Return the (x, y) coordinate for the center point of the cell that contains the specified text.  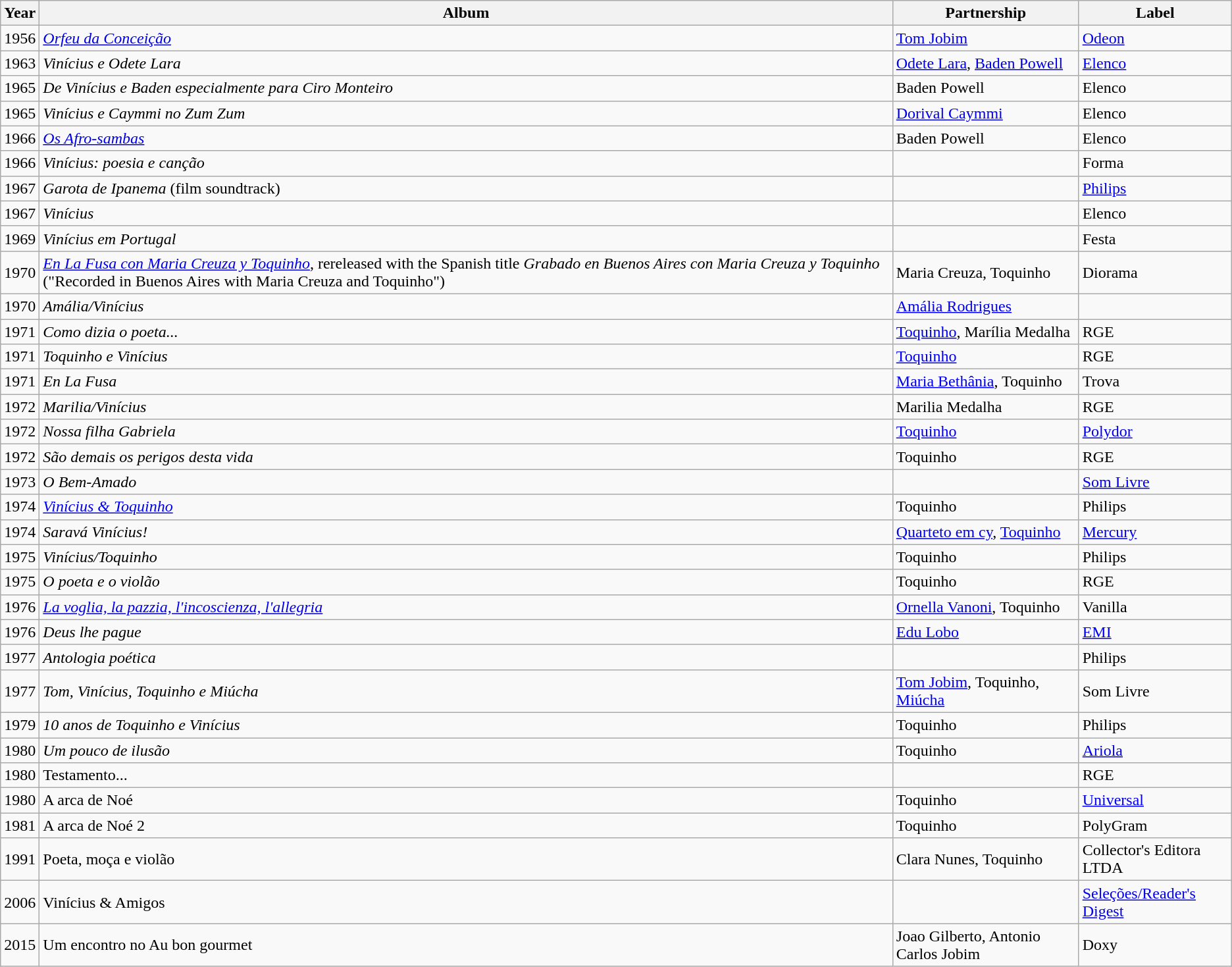
Vinícius e Caymmi no Zum Zum (466, 113)
1973 (20, 482)
Odeon (1155, 38)
Album (466, 13)
Nossa filha Gabriela (466, 432)
2015 (20, 945)
Vanilla (1155, 607)
1969 (20, 238)
O Bem-Amado (466, 482)
Maria Creuza, Toquinho (986, 273)
Tom Jobim (986, 38)
Quarteto em cy, Toquinho (986, 532)
10 anos de Toquinho e Vinícius (466, 725)
Festa (1155, 238)
O poeta e o violão (466, 582)
Partnership (986, 13)
PolyGram (1155, 825)
Amália Rodrigues (986, 306)
Marilia Medalha (986, 407)
La voglia, la pazzia, l'incoscienza, l'allegria (466, 607)
A arca de Noé 2 (466, 825)
Maria Bethânia, Toquinho (986, 382)
Como dizia o poeta... (466, 331)
1979 (20, 725)
Garota de Ipanema (film soundtrack) (466, 188)
Joao Gilberto, Antonio Carlos Jobim (986, 945)
Os Afro-sambas (466, 138)
2006 (20, 902)
Vinícius em Portugal (466, 238)
Label (1155, 13)
Forma (1155, 163)
Tom Jobim, Toquinho, Miúcha (986, 691)
Vinícius e Odete Lara (466, 63)
1963 (20, 63)
Vinícius: poesia e canção (466, 163)
De Vinícius e Baden especialmente para Ciro Monteiro (466, 88)
Universal (1155, 800)
1991 (20, 860)
Vinícius (466, 213)
Collector's Editora LTDA (1155, 860)
Mercury (1155, 532)
Orfeu da Conceição (466, 38)
Toquinho, Marília Medalha (986, 331)
Vinícius/Toquinho (466, 557)
Diorama (1155, 273)
São demais os perigos desta vida (466, 457)
EMI (1155, 632)
Edu Lobo (986, 632)
Poeta, moça e violão (466, 860)
Ariola (1155, 750)
Odete Lara, Baden Powell (986, 63)
Trova (1155, 382)
Vinícius & Amigos (466, 902)
Polydor (1155, 432)
Um pouco de ilusão (466, 750)
A arca de Noé (466, 800)
Toquinho e Vinícius (466, 357)
Seleções/Reader's Digest (1155, 902)
Year (20, 13)
Vinícius & Toquinho (466, 507)
En La Fusa (466, 382)
1956 (20, 38)
Doxy (1155, 945)
Ornella Vanoni, Toquinho (986, 607)
Clara Nunes, Toquinho (986, 860)
Saravá Vinícius! (466, 532)
Testamento... (466, 775)
Dorival Caymmi (986, 113)
Tom, Vinícius, Toquinho e Miúcha (466, 691)
1981 (20, 825)
Amália/Vinícius (466, 306)
Deus lhe pague (466, 632)
Antologia poética (466, 657)
Marilia/Vinícius (466, 407)
Um encontro no Au bon gourmet (466, 945)
